Determine the [x, y] coordinate at the center of the cell enclosing the given text.  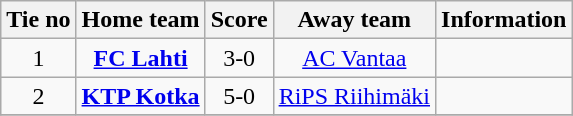
RiPS Riihimäki [354, 96]
AC Vantaa [354, 58]
Tie no [38, 20]
5-0 [239, 96]
Information [504, 20]
1 [38, 58]
KTP Kotka [140, 96]
FC Lahti [140, 58]
2 [38, 96]
3-0 [239, 58]
Score [239, 20]
Away team [354, 20]
Home team [140, 20]
